Return the [x, y] coordinate for the center point of the cell that contains the specified text.  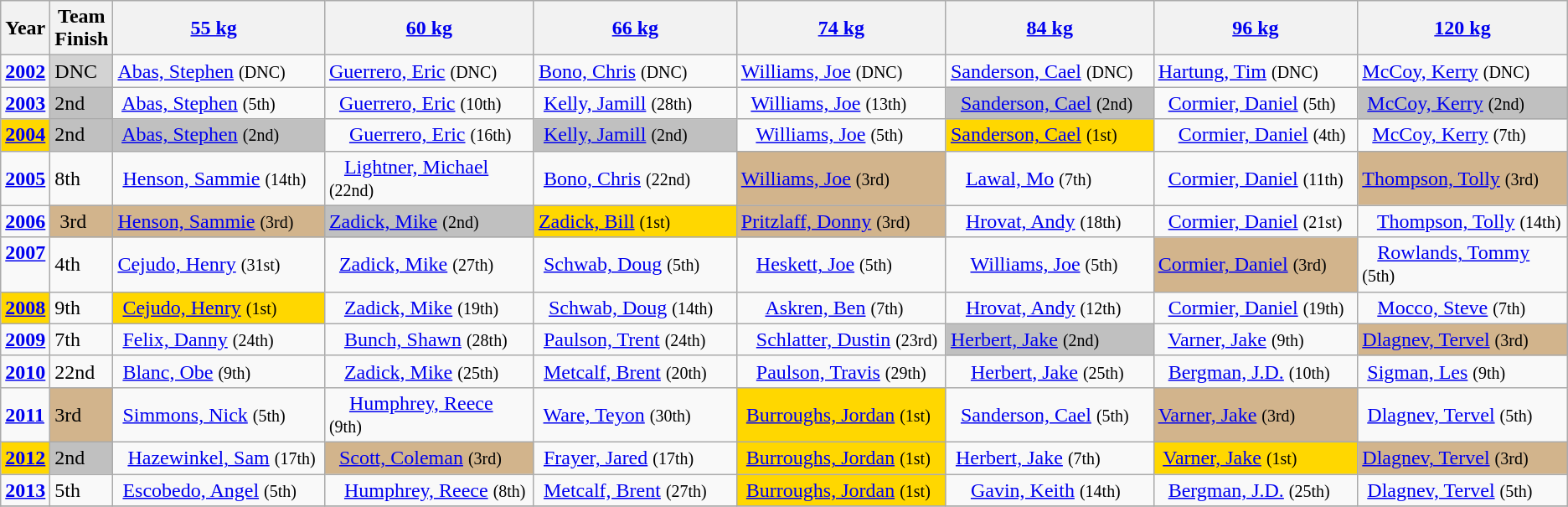
Varner, Jake (3rd) [1256, 414]
Simmons, Nick (5th) [219, 414]
Hartung, Tim (DNC) [1256, 71]
Cormier, Daniel (19th) [1256, 308]
Sigman, Les (9th) [1462, 371]
Kelly, Jamill (2nd) [635, 135]
Cormier, Daniel (11th) [1256, 178]
Zadick, Mike (25th) [429, 371]
Cejudo, Henry (31st) [219, 265]
Zadick, Mike (27th) [429, 265]
Rowlands, Tommy (5th) [1462, 265]
22nd [82, 371]
Williams, Joe (13th) [841, 103]
Williams, Joe (3rd) [841, 178]
DNC [82, 71]
Zadick, Mike (2nd) [429, 221]
2007 [25, 265]
Gavin, Keith (14th) [1050, 490]
Paulson, Travis (29th) [841, 371]
2004 [25, 135]
Hazewinkel, Sam (17th) [219, 458]
Cormier, Daniel (4th) [1256, 135]
Felix, Danny (24th) [219, 339]
Cormier, Daniel (21st) [1256, 221]
Mocco, Steve (7th) [1462, 308]
2008 [25, 308]
74 kg [841, 28]
Cejudo, Henry (1st) [219, 308]
Abas, Stephen (5th) [219, 103]
Humphrey, Reece (8th) [429, 490]
Schwab, Doug (14th) [635, 308]
Heskett, Joe (5th) [841, 265]
2003 [25, 103]
Abas, Stephen (2nd) [219, 135]
Herbert, Jake (25th) [1050, 371]
Schwab, Doug (5th) [635, 265]
66 kg [635, 28]
2012 [25, 458]
Kelly, Jamill (28th) [635, 103]
Escobedo, Angel (5th) [219, 490]
Sanderson, Cael (1st) [1050, 135]
Metcalf, Brent (27th) [635, 490]
Zadick, Mike (19th) [429, 308]
McCoy, Kerry (2nd) [1462, 103]
60 kg [429, 28]
Year [25, 28]
120 kg [1462, 28]
96 kg [1256, 28]
8th [82, 178]
5th [82, 490]
Blanc, Obe (9th) [219, 371]
7th [82, 339]
55 kg [219, 28]
Thompson, Tolly (3rd) [1462, 178]
Schlatter, Dustin (23rd) [841, 339]
Bono, Chris (22nd) [635, 178]
Guerrero, Eric (DNC) [429, 71]
Sanderson, Cael (DNC) [1050, 71]
2006 [25, 221]
Bunch, Shawn (28th) [429, 339]
McCoy, Kerry (DNC) [1462, 71]
Askren, Ben (7th) [841, 308]
Bergman, J.D. (25th) [1256, 490]
Sanderson, Cael (2nd) [1050, 103]
Guerrero, Eric (10th) [429, 103]
Guerrero, Eric (16th) [429, 135]
84 kg [1050, 28]
2013 [25, 490]
Lawal, Mo (7th) [1050, 178]
Hrovat, Andy (12th) [1050, 308]
Frayer, Jared (17th) [635, 458]
Humphrey, Reece (9th) [429, 414]
Metcalf, Brent (20th) [635, 371]
2009 [25, 339]
Herbert, Jake (2nd) [1050, 339]
9th [82, 308]
Varner, Jake (9th) [1256, 339]
4th [82, 265]
Paulson, Trent (24th) [635, 339]
Varner, Jake (1st) [1256, 458]
Henson, Sammie (14th) [219, 178]
Williams, Joe (DNC) [841, 71]
Herbert, Jake (7th) [1050, 458]
Scott, Coleman (3rd) [429, 458]
2005 [25, 178]
Zadick, Bill (1st) [635, 221]
2011 [25, 414]
Abas, Stephen (DNC) [219, 71]
Lightner, Michael (22nd) [429, 178]
Pritzlaff, Donny (3rd) [841, 221]
Henson, Sammie (3rd) [219, 221]
2002 [25, 71]
Hrovat, Andy (18th) [1050, 221]
McCoy, Kerry (7th) [1462, 135]
Sanderson, Cael (5th) [1050, 414]
Ware, Teyon (30th) [635, 414]
Bono, Chris (DNC) [635, 71]
Bergman, J.D. (10th) [1256, 371]
Cormier, Daniel (5th) [1256, 103]
2010 [25, 371]
Team Finish [82, 28]
Cormier, Daniel (3rd) [1256, 265]
Thompson, Tolly (14th) [1462, 221]
